Find where the given text appears and provide that cell's center as (X, Y) coordinate. 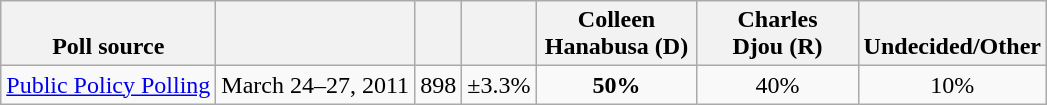
CharlesDjou (R) (778, 34)
March 24–27, 2011 (316, 85)
Poll source (108, 34)
ColleenHanabusa (D) (616, 34)
Public Policy Polling (108, 85)
Undecided/Other (952, 34)
±3.3% (499, 85)
50% (616, 85)
10% (952, 85)
898 (438, 85)
40% (778, 85)
